Pinpoint the cell where the given text exists, returning its (x, y) midpoint coordinate. 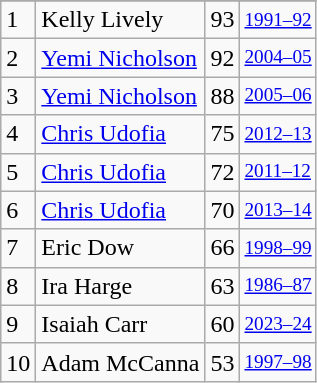
5 (18, 172)
60 (222, 324)
3 (18, 96)
1997–98 (278, 362)
Isaiah Carr (120, 324)
9 (18, 324)
Adam McCanna (120, 362)
2023–24 (278, 324)
70 (222, 210)
63 (222, 286)
53 (222, 362)
2005–06 (278, 96)
10 (18, 362)
6 (18, 210)
1 (18, 20)
88 (222, 96)
72 (222, 172)
2012–13 (278, 134)
75 (222, 134)
7 (18, 248)
93 (222, 20)
2011–12 (278, 172)
66 (222, 248)
2 (18, 58)
Kelly Lively (120, 20)
1998–99 (278, 248)
8 (18, 286)
Ira Harge (120, 286)
4 (18, 134)
2013–14 (278, 210)
2004–05 (278, 58)
1991–92 (278, 20)
1986–87 (278, 286)
Eric Dow (120, 248)
92 (222, 58)
